Output the (x, y) coordinate of the center of the cell containing the given text.  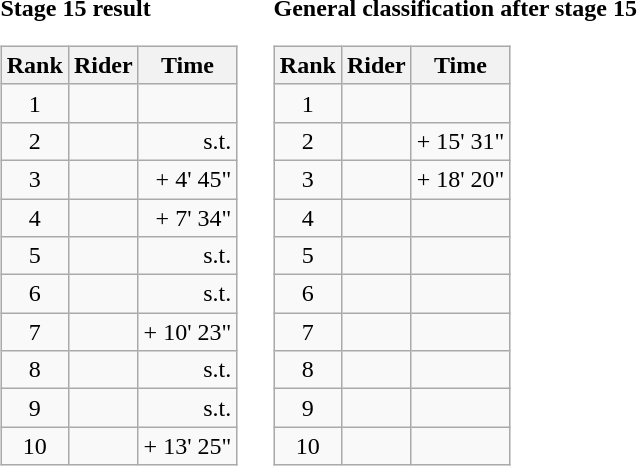
+ 13' 25" (188, 446)
+ 7' 34" (188, 217)
+ 4' 45" (188, 179)
+ 18' 20" (460, 179)
+ 10' 23" (188, 332)
+ 15' 31" (460, 141)
